Search for the cell housing the specified text and yield its (x, y) center coordinate. 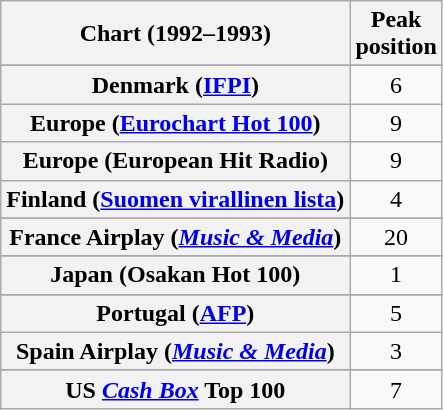
1 (396, 275)
Japan (Osakan Hot 100) (176, 275)
6 (396, 85)
Finland (Suomen virallinen lista) (176, 199)
Denmark (IFPI) (176, 85)
Europe (Eurochart Hot 100) (176, 123)
5 (396, 313)
France Airplay (Music & Media) (176, 237)
7 (396, 389)
Chart (1992–1993) (176, 34)
Portugal (AFP) (176, 313)
3 (396, 351)
Europe (European Hit Radio) (176, 161)
Spain Airplay (Music & Media) (176, 351)
Peakposition (396, 34)
4 (396, 199)
20 (396, 237)
US Cash Box Top 100 (176, 389)
